Pinpoint the cell where the given text exists, returning its (x, y) midpoint coordinate. 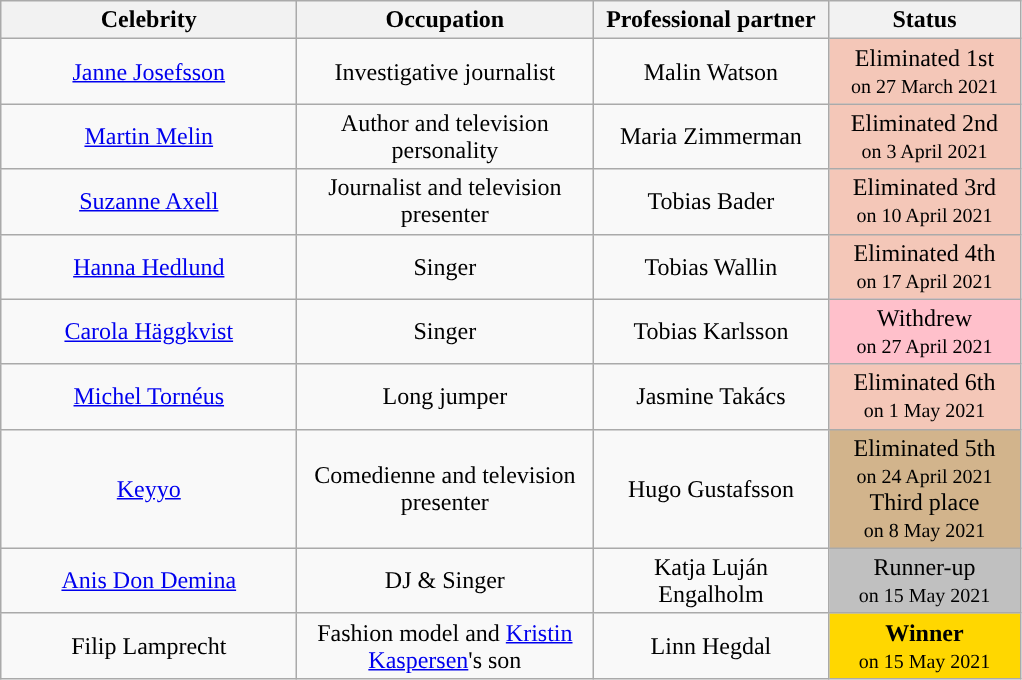
Comedienne and television presenter (445, 488)
Eliminated 3rdon 10 April 2021 (924, 202)
Carola Häggkvist (149, 332)
Occupation (445, 20)
Hanna Hedlund (149, 266)
Professional partner (711, 20)
Investigative journalist (445, 72)
Michel Tornéus (149, 396)
Martin Melin (149, 136)
Eliminated 1ston 27 March 2021 (924, 72)
Eliminated 2ndon 3 April 2021 (924, 136)
Runner-upon 15 May 2021 (924, 580)
Katja Luján Engalholm (711, 580)
DJ & Singer (445, 580)
Keyyo (149, 488)
Tobias Karlsson (711, 332)
Author and television personality (445, 136)
Long jumper (445, 396)
Malin Watson (711, 72)
Tobias Bader (711, 202)
Fashion model and Kristin Kaspersen's son (445, 646)
Eliminated 4thon 17 April 2021 (924, 266)
Filip Lamprecht (149, 646)
Eliminated 5thon 24 April 2021Third placeon 8 May 2021 (924, 488)
Maria Zimmerman (711, 136)
Withdrewon 27 April 2021 (924, 332)
Hugo Gustafsson (711, 488)
Eliminated 6thon 1 May 2021 (924, 396)
Linn Hegdal (711, 646)
Winneron 15 May 2021 (924, 646)
Janne Josefsson (149, 72)
Anis Don Demina (149, 580)
Celebrity (149, 20)
Tobias Wallin (711, 266)
Status (924, 20)
Journalist and television presenter (445, 202)
Jasmine Takács (711, 396)
Suzanne Axell (149, 202)
